Return the (x, y) coordinate for the center point of the cell that contains the specified text.  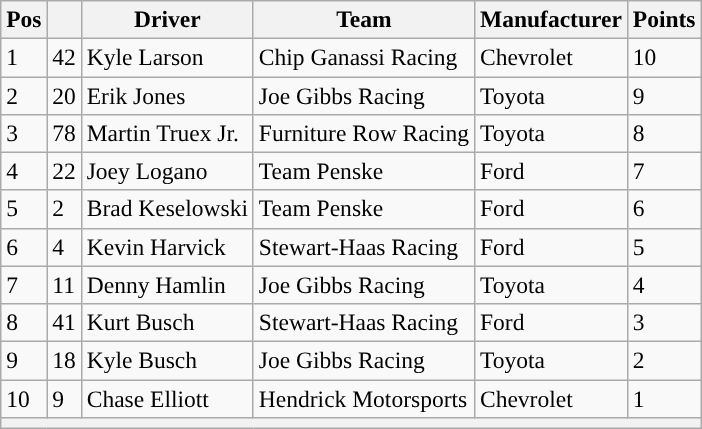
Points (664, 19)
Furniture Row Racing (364, 133)
Kevin Harvick (167, 247)
11 (64, 285)
Erik Jones (167, 95)
Chase Elliott (167, 398)
Brad Keselowski (167, 209)
Team (364, 19)
Driver (167, 19)
22 (64, 171)
Hendrick Motorsports (364, 398)
Martin Truex Jr. (167, 133)
42 (64, 57)
41 (64, 322)
18 (64, 360)
Pos (24, 19)
Denny Hamlin (167, 285)
Kyle Larson (167, 57)
78 (64, 133)
Joey Logano (167, 171)
Chip Ganassi Racing (364, 57)
Kyle Busch (167, 360)
Kurt Busch (167, 322)
Manufacturer (552, 19)
20 (64, 95)
